Search for the cell housing the specified text and yield its (X, Y) center coordinate. 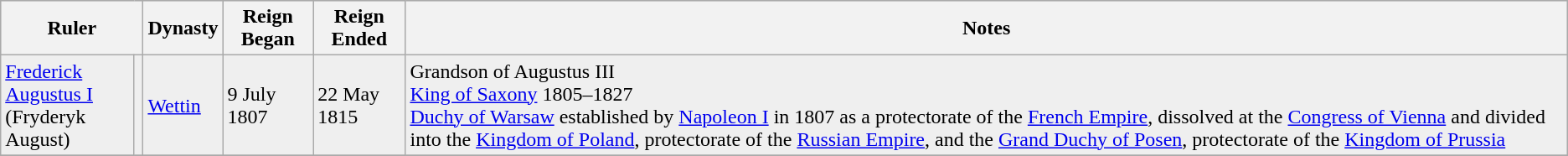
22 May 1815 (359, 106)
Notes (987, 29)
Frederick Augustus I(Fryderyk August) (67, 106)
9 July 1807 (268, 106)
Dynasty (183, 29)
Reign Began (268, 29)
Reign Ended (359, 29)
Wettin (183, 106)
Ruler (72, 29)
